Return [X, Y] of the center of cell containing provided text 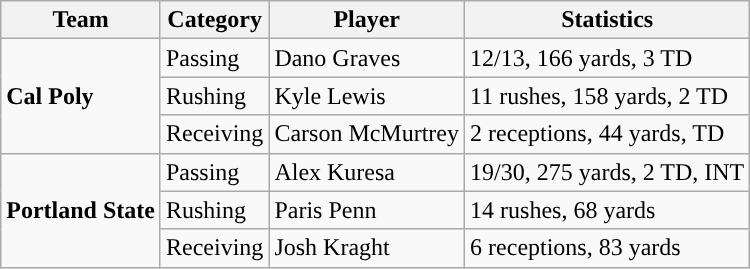
Kyle Lewis [367, 96]
Statistics [608, 20]
Player [367, 20]
Category [214, 20]
14 rushes, 68 yards [608, 210]
19/30, 275 yards, 2 TD, INT [608, 172]
11 rushes, 158 yards, 2 TD [608, 96]
Portland State [81, 210]
Paris Penn [367, 210]
Dano Graves [367, 58]
2 receptions, 44 yards, TD [608, 134]
Team [81, 20]
Carson McMurtrey [367, 134]
Josh Kraght [367, 248]
Cal Poly [81, 96]
12/13, 166 yards, 3 TD [608, 58]
6 receptions, 83 yards [608, 248]
Alex Kuresa [367, 172]
